Pinpoint the cell where the given text exists, returning its [X, Y] midpoint coordinate. 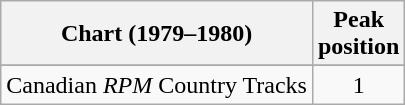
Canadian RPM Country Tracks [157, 85]
Chart (1979–1980) [157, 34]
Peakposition [358, 34]
1 [358, 85]
